Extract the [x, y] coordinate from the center of the cell holding the provided text.  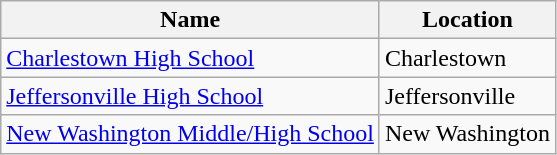
New Washington Middle/High School [190, 134]
Jeffersonville High School [190, 96]
Name [190, 20]
Location [467, 20]
Charlestown [467, 58]
New Washington [467, 134]
Charlestown High School [190, 58]
Jeffersonville [467, 96]
